Provide the [X, Y] coordinate of the cell's center where the given text is located.  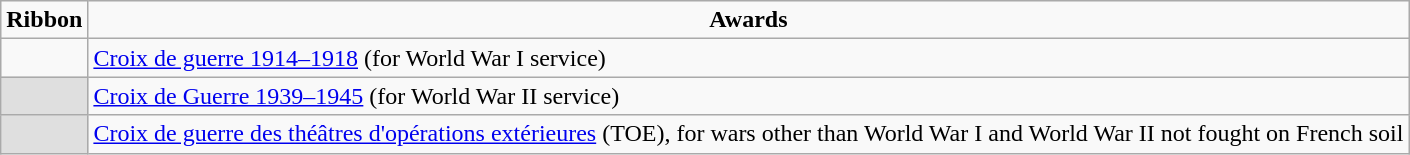
Ribbon [44, 20]
Croix de guerre 1914–1918 (for World War I service) [748, 58]
Awards [748, 20]
Croix de guerre des théâtres d'opérations extérieures (TOE), for wars other than World War I and World War II not fought on French soil [748, 134]
Croix de Guerre 1939–1945 (for World War II service) [748, 96]
